Output the (X, Y) coordinate of the center of the cell containing the given text.  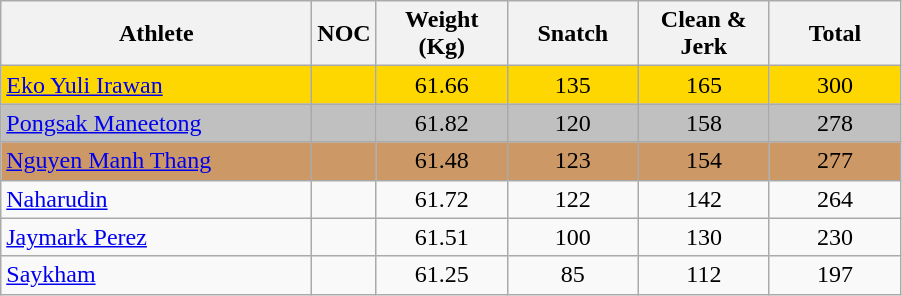
100 (572, 237)
NOC (344, 34)
Jaymark Perez (156, 237)
61.72 (442, 199)
264 (834, 199)
120 (572, 123)
123 (572, 161)
Pongsak Maneetong (156, 123)
85 (572, 275)
Naharudin (156, 199)
165 (704, 85)
61.48 (442, 161)
130 (704, 237)
230 (834, 237)
Saykham (156, 275)
61.51 (442, 237)
158 (704, 123)
Eko Yuli Irawan (156, 85)
122 (572, 199)
112 (704, 275)
Clean & Jerk (704, 34)
61.25 (442, 275)
61.66 (442, 85)
Snatch (572, 34)
61.82 (442, 123)
278 (834, 123)
154 (704, 161)
Total (834, 34)
Athlete (156, 34)
197 (834, 275)
135 (572, 85)
277 (834, 161)
142 (704, 199)
300 (834, 85)
Weight (Kg) (442, 34)
Nguyen Manh Thang (156, 161)
